Capture the cell that displays the provided text and extract its [X, Y] central coordinate. 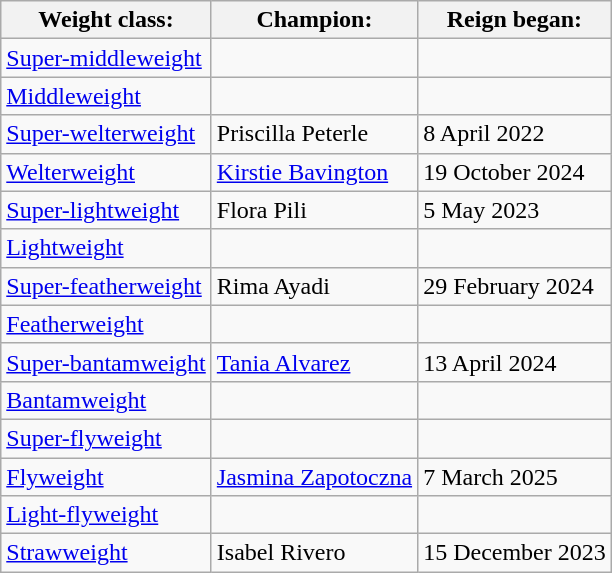
Strawweight [106, 553]
Super-featherweight [106, 286]
Super-bantamweight [106, 362]
Jasmina Zapotoczna [314, 477]
Flyweight [106, 477]
Kirstie Bavington [314, 172]
Priscilla Peterle [314, 134]
5 May 2023 [515, 210]
Isabel Rivero [314, 553]
Bantamweight [106, 400]
29 February 2024 [515, 286]
Reign began: [515, 20]
Featherweight [106, 324]
Super-welterweight [106, 134]
Super-lightweight [106, 210]
Champion: [314, 20]
Lightweight [106, 248]
13 April 2024 [515, 362]
Flora Pili [314, 210]
Light-flyweight [106, 515]
Tania Alvarez [314, 362]
Weight class: [106, 20]
Rima Ayadi [314, 286]
Welterweight [106, 172]
7 March 2025 [515, 477]
Super-flyweight [106, 438]
Super-middleweight [106, 58]
Middleweight [106, 96]
8 April 2022 [515, 134]
19 October 2024 [515, 172]
15 December 2023 [515, 553]
